From the cell containing the given text, extract its center point as (X, Y) coordinate. 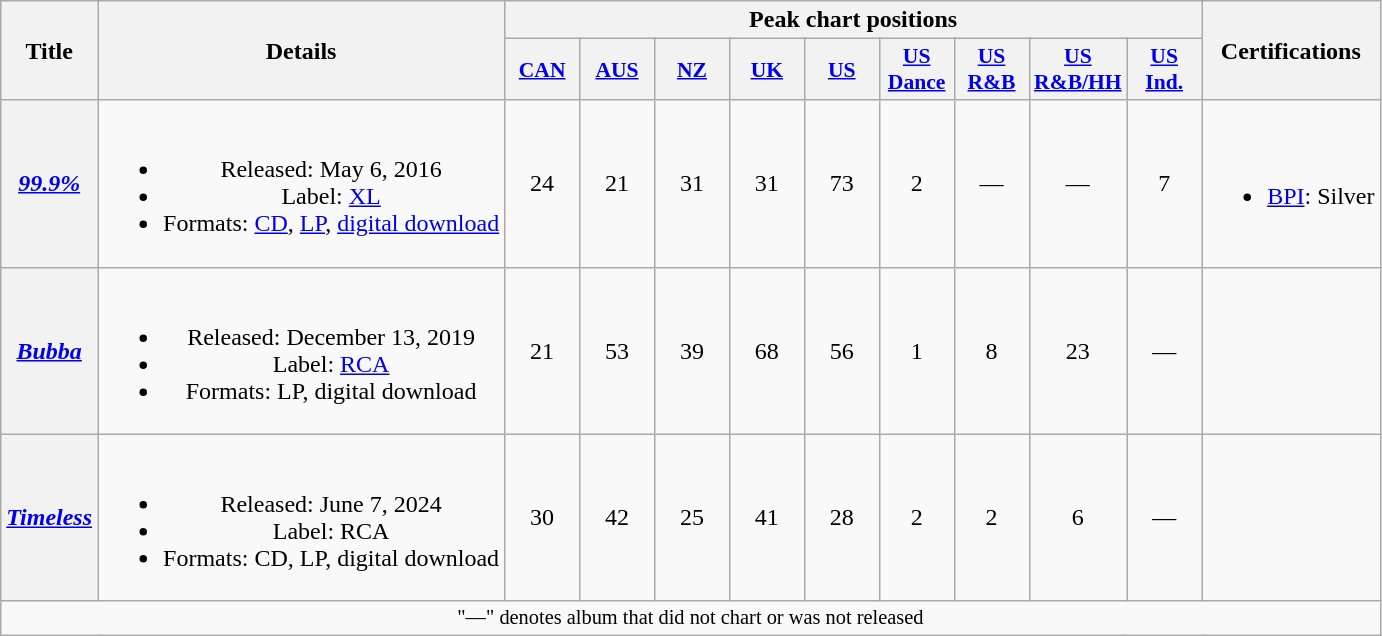
Details (302, 50)
Released: May 6, 2016Label: XLFormats: CD, LP, digital download (302, 184)
41 (766, 518)
24 (542, 184)
28 (842, 518)
Peak chart positions (854, 20)
Released: December 13, 2019Label: RCAFormats: LP, digital download (302, 350)
42 (618, 518)
US Ind. (1164, 70)
53 (618, 350)
7 (1164, 184)
AUS (618, 70)
Timeless (50, 518)
NZ (692, 70)
39 (692, 350)
25 (692, 518)
99.9% (50, 184)
6 (1078, 518)
68 (766, 350)
Bubba (50, 350)
US R&B (992, 70)
1 (916, 350)
US R&B/HH (1078, 70)
BPI: Silver (1291, 184)
UK (766, 70)
8 (992, 350)
73 (842, 184)
23 (1078, 350)
Released: June 7, 2024Label: RCAFormats: CD, LP, digital download (302, 518)
"—" denotes album that did not chart or was not released (690, 618)
Certifications (1291, 50)
Title (50, 50)
56 (842, 350)
CAN (542, 70)
US (842, 70)
US Dance (916, 70)
30 (542, 518)
